Locate the cell with the specified text and output its (x, y) center coordinate. 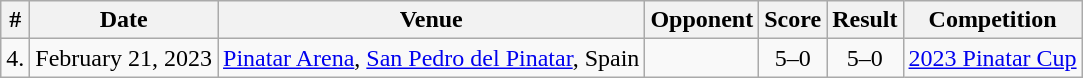
# (16, 20)
Score (793, 20)
Date (124, 20)
February 21, 2023 (124, 58)
2023 Pinatar Cup (992, 58)
Opponent (702, 20)
Result (865, 20)
Competition (992, 20)
Venue (432, 20)
4. (16, 58)
Pinatar Arena, San Pedro del Pinatar, Spain (432, 58)
